Determine the (x, y) coordinate at the center of the cell enclosing the given text.  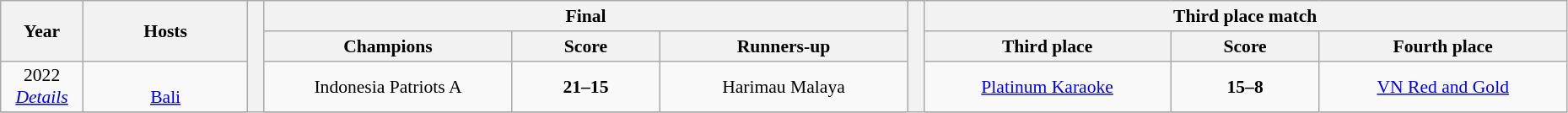
Third place (1048, 46)
Third place match (1245, 16)
Indonesia Patriots A (388, 86)
Fourth place (1442, 46)
Hosts (165, 30)
Platinum Karaoke (1048, 86)
2022Details (42, 86)
Final (585, 16)
21–15 (586, 86)
15–8 (1245, 86)
Year (42, 30)
Champions (388, 46)
Runners-up (783, 46)
Harimau Malaya (783, 86)
VN Red and Gold (1442, 86)
Bali (165, 86)
